Return (X, Y) of the center of cell containing provided text 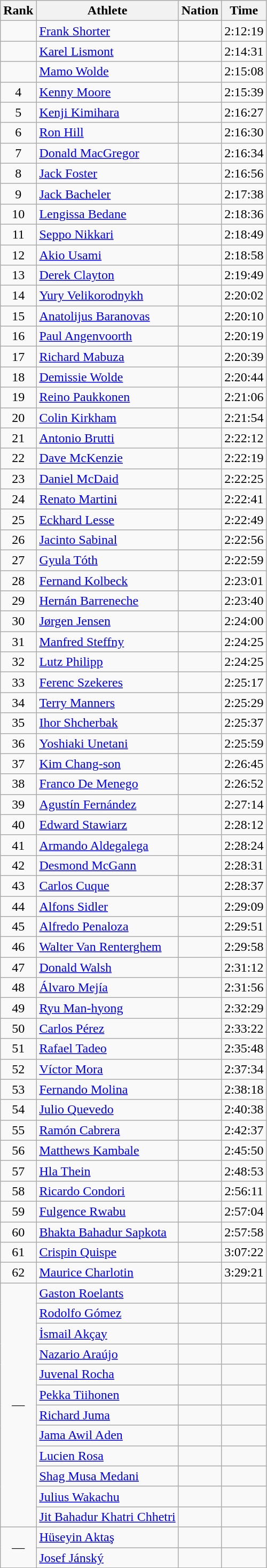
2:22:59 (244, 560)
Terry Manners (107, 703)
47 (18, 967)
Alfredo Penaloza (107, 927)
60 (18, 1232)
3:07:22 (244, 1252)
52 (18, 1069)
30 (18, 621)
34 (18, 703)
Time (244, 11)
56 (18, 1150)
57 (18, 1171)
2:22:49 (244, 519)
11 (18, 234)
53 (18, 1089)
Gyula Tóth (107, 560)
Jack Bacheler (107, 194)
Shag Musa Medani (107, 1476)
28 (18, 580)
Álvaro Mejía (107, 988)
Daniel McDaid (107, 479)
Eckhard Lesse (107, 519)
Bhakta Bahadur Sapkota (107, 1232)
2:22:12 (244, 438)
2:26:45 (244, 764)
2:23:01 (244, 580)
Jørgen Jensen (107, 621)
Fulgence Rwabu (107, 1211)
61 (18, 1252)
2:28:31 (244, 865)
29 (18, 601)
43 (18, 886)
2:16:30 (244, 133)
3:29:21 (244, 1273)
10 (18, 214)
İsmail Akçay (107, 1334)
Colin Kirkham (107, 418)
27 (18, 560)
Kim Chang-son (107, 764)
18 (18, 377)
2:26:52 (244, 784)
58 (18, 1191)
2:20:39 (244, 357)
Pekka Tiihonen (107, 1395)
Desmond McGann (107, 865)
Athlete (107, 11)
Yoshiaki Unetani (107, 743)
Richard Mabuza (107, 357)
6 (18, 133)
Carlos Pérez (107, 1028)
Mamo Wolde (107, 72)
Paul Angenvoorth (107, 336)
2:22:41 (244, 499)
Hernán Barreneche (107, 601)
Ihor Shcherbak (107, 723)
2:25:37 (244, 723)
2:22:56 (244, 540)
25 (18, 519)
2:24:00 (244, 621)
Franco De Menego (107, 784)
2:45:50 (244, 1150)
Richard Juma (107, 1415)
2:21:06 (244, 397)
54 (18, 1110)
19 (18, 397)
2:25:59 (244, 743)
Jack Foster (107, 173)
21 (18, 438)
31 (18, 642)
22 (18, 458)
46 (18, 947)
Josef Jánský (107, 1558)
2:48:53 (244, 1171)
2:15:08 (244, 72)
2:20:19 (244, 336)
44 (18, 906)
2:22:19 (244, 458)
Rodolfo Gómez (107, 1313)
Ron Hill (107, 133)
2:12:19 (244, 31)
15 (18, 316)
Matthews Kambale (107, 1150)
Fernand Kolbeck (107, 580)
24 (18, 499)
Antonio Brutti (107, 438)
4 (18, 92)
Donald MacGregor (107, 153)
2:28:24 (244, 845)
2:18:49 (244, 234)
Alfons Sidler (107, 906)
Ryu Man-hyong (107, 1008)
2:16:56 (244, 173)
2:14:31 (244, 51)
Maurice Charlotin (107, 1273)
14 (18, 296)
Akio Usami (107, 255)
Nazario Araújo (107, 1354)
2:29:51 (244, 927)
2:18:58 (244, 255)
Renato Martini (107, 499)
Demissie Wolde (107, 377)
2:56:11 (244, 1191)
5 (18, 112)
2:57:58 (244, 1232)
Lucien Rosa (107, 1456)
2:29:09 (244, 906)
37 (18, 764)
Frank Shorter (107, 31)
2:20:10 (244, 316)
Lutz Philipp (107, 662)
49 (18, 1008)
Fernando Molina (107, 1089)
Kenji Kimihara (107, 112)
Agustín Fernández (107, 804)
Hüseyin Aktaş (107, 1537)
Ricardo Condori (107, 1191)
Jit Bahadur Khatri Chhetri (107, 1517)
50 (18, 1028)
Julius Wakachu (107, 1496)
Seppo Nikkari (107, 234)
48 (18, 988)
2:21:54 (244, 418)
2:40:38 (244, 1110)
2:23:40 (244, 601)
40 (18, 825)
16 (18, 336)
2:42:37 (244, 1130)
Dave McKenzie (107, 458)
2:16:27 (244, 112)
2:28:37 (244, 886)
26 (18, 540)
Anatolijus Baranovas (107, 316)
2:38:18 (244, 1089)
Jacinto Sabinal (107, 540)
13 (18, 275)
2:25:17 (244, 682)
2:27:14 (244, 804)
Rafael Tadeo (107, 1049)
12 (18, 255)
Walter Van Renterghem (107, 947)
38 (18, 784)
Jama Awil Aden (107, 1435)
Manfred Steffny (107, 642)
2:57:04 (244, 1211)
35 (18, 723)
2:15:39 (244, 92)
Karel Lismont (107, 51)
2:31:12 (244, 967)
Donald Walsh (107, 967)
42 (18, 865)
Carlos Cuque (107, 886)
2:16:34 (244, 153)
Ramón Cabrera (107, 1130)
2:17:38 (244, 194)
9 (18, 194)
20 (18, 418)
Juvenal Rocha (107, 1374)
41 (18, 845)
Gaston Roelants (107, 1293)
2:37:34 (244, 1069)
Derek Clayton (107, 275)
2:29:58 (244, 947)
2:20:44 (244, 377)
Edward Stawiarz (107, 825)
45 (18, 927)
32 (18, 662)
2:18:36 (244, 214)
23 (18, 479)
36 (18, 743)
Julio Quevedo (107, 1110)
Crispin Quispe (107, 1252)
Lengissa Bedane (107, 214)
2:19:49 (244, 275)
Nation (200, 11)
2:22:25 (244, 479)
39 (18, 804)
2:33:22 (244, 1028)
Armando Aldegalega (107, 845)
2:32:29 (244, 1008)
17 (18, 357)
2:25:29 (244, 703)
Rank (18, 11)
62 (18, 1273)
33 (18, 682)
Yury Velikorodnykh (107, 296)
51 (18, 1049)
2:35:48 (244, 1049)
2:20:02 (244, 296)
55 (18, 1130)
8 (18, 173)
Kenny Moore (107, 92)
Hla Thein (107, 1171)
Ferenc Szekeres (107, 682)
Reino Paukkonen (107, 397)
Víctor Mora (107, 1069)
7 (18, 153)
2:31:56 (244, 988)
59 (18, 1211)
2:28:12 (244, 825)
